Detect which cell encompasses the target text, then output its (X, Y) center coordinate. 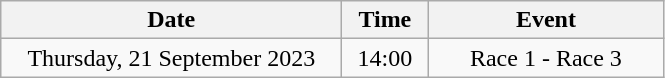
Time (385, 20)
Event (546, 20)
Race 1 - Race 3 (546, 58)
14:00 (385, 58)
Thursday, 21 September 2023 (172, 58)
Date (172, 20)
